From the cell containing the given text, extract its center point as [x, y] coordinate. 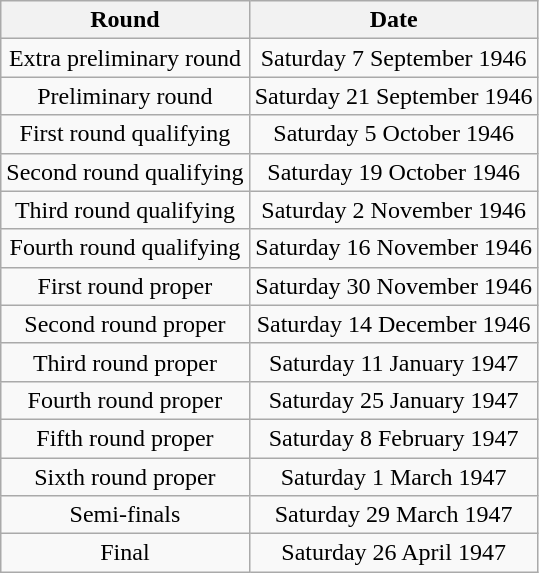
Sixth round proper [125, 477]
Third round qualifying [125, 210]
Saturday 7 September 1946 [394, 58]
Saturday 5 October 1946 [394, 134]
Saturday 8 February 1947 [394, 438]
Saturday 25 January 1947 [394, 400]
Saturday 1 March 1947 [394, 477]
Round [125, 20]
Fourth round qualifying [125, 248]
Saturday 16 November 1946 [394, 248]
Fourth round proper [125, 400]
Extra preliminary round [125, 58]
First round qualifying [125, 134]
Preliminary round [125, 96]
Saturday 29 March 1947 [394, 515]
Saturday 19 October 1946 [394, 172]
Second round qualifying [125, 172]
Saturday 14 December 1946 [394, 324]
Saturday 11 January 1947 [394, 362]
First round proper [125, 286]
Saturday 30 November 1946 [394, 286]
Fifth round proper [125, 438]
Third round proper [125, 362]
Date [394, 20]
Second round proper [125, 324]
Saturday 2 November 1946 [394, 210]
Semi-finals [125, 515]
Saturday 21 September 1946 [394, 96]
Saturday 26 April 1947 [394, 553]
Final [125, 553]
